Search for the cell housing the specified text and yield its (X, Y) center coordinate. 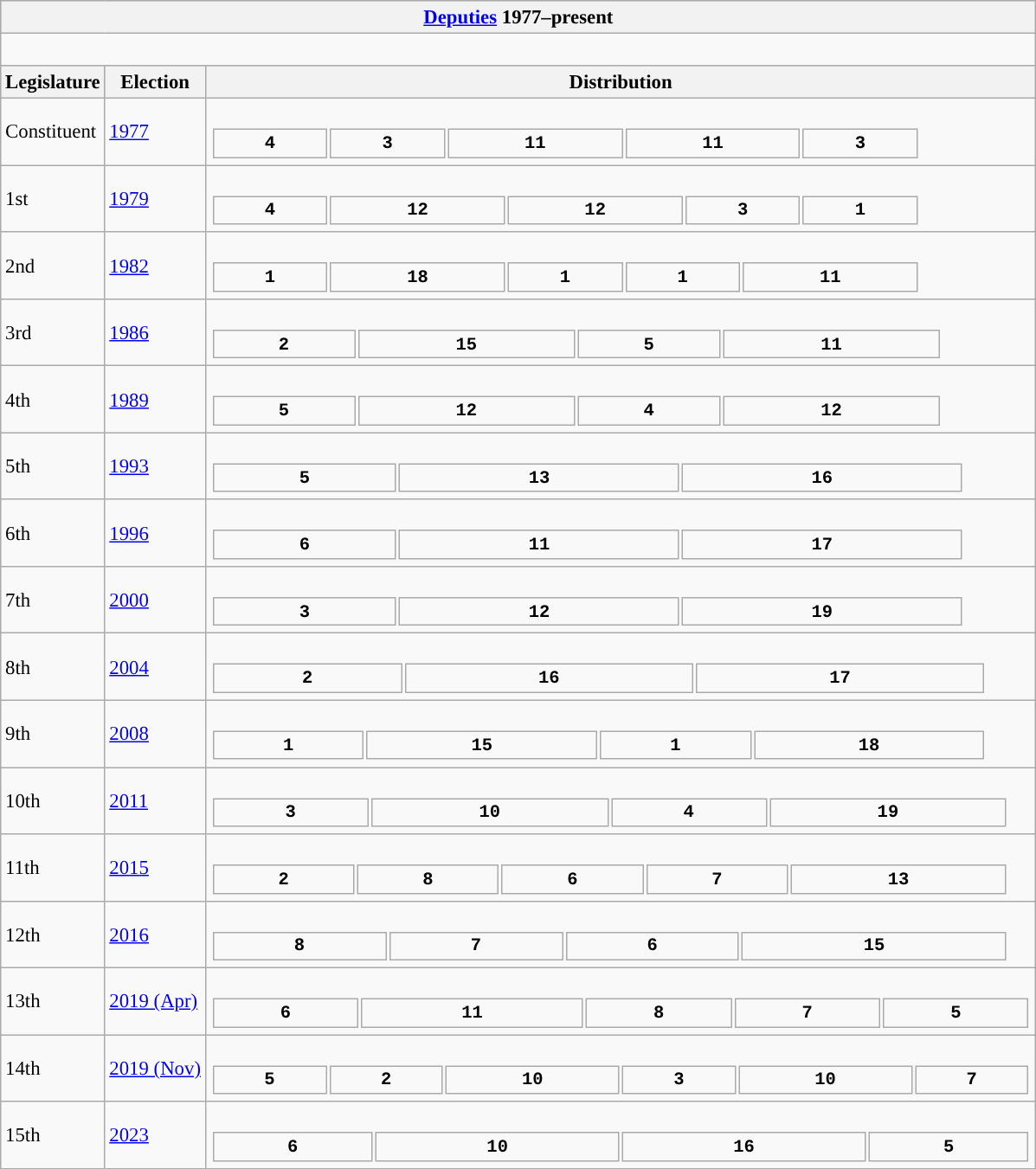
6 10 16 5 (621, 1135)
4 12 12 3 1 (621, 199)
2008 (155, 734)
2 15 5 11 (621, 332)
2 8 6 7 13 (621, 867)
1993 (155, 466)
2019 (Nov) (155, 1068)
6 11 17 (621, 533)
1 18 1 1 11 (621, 265)
3 10 4 19 (621, 801)
9th (53, 734)
Distribution (621, 82)
Election (155, 82)
Constituent (53, 132)
5 12 4 12 (621, 400)
5 13 16 (621, 466)
15th (53, 1135)
2nd (53, 265)
2004 (155, 666)
3 12 19 (621, 601)
11th (53, 867)
2023 (155, 1135)
1st (53, 199)
12th (53, 935)
6 11 8 7 5 (621, 1002)
Deputies 1977–present (518, 17)
4th (53, 400)
1986 (155, 332)
5th (53, 466)
14th (53, 1068)
13th (53, 1002)
3rd (53, 332)
2016 (155, 935)
8th (53, 666)
2 16 17 (621, 666)
Legislature (53, 82)
1989 (155, 400)
1977 (155, 132)
1 15 1 18 (621, 734)
1979 (155, 199)
1996 (155, 533)
1982 (155, 265)
5 2 10 3 10 7 (621, 1068)
2015 (155, 867)
4 3 11 11 3 (621, 132)
8 7 6 15 (621, 935)
2019 (Apr) (155, 1002)
6th (53, 533)
2011 (155, 801)
7th (53, 601)
2000 (155, 601)
10th (53, 801)
